Locate the cell with the specified text and output its [x, y] center coordinate. 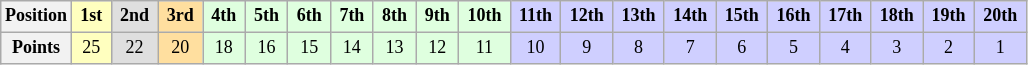
13th [639, 16]
17th [845, 16]
15th [742, 16]
3rd [180, 16]
Position [36, 16]
12 [438, 48]
11 [485, 48]
25 [91, 48]
15 [310, 48]
16th [794, 16]
1st [91, 16]
10th [485, 16]
13 [394, 48]
14 [352, 48]
5 [794, 48]
18 [224, 48]
7th [352, 16]
9th [438, 16]
9 [587, 48]
6th [310, 16]
8 [639, 48]
1 [1000, 48]
20 [180, 48]
12th [587, 16]
4 [845, 48]
10 [536, 48]
4th [224, 16]
2nd [134, 16]
16 [266, 48]
11th [536, 16]
Points [36, 48]
7 [690, 48]
3 [897, 48]
6 [742, 48]
5th [266, 16]
8th [394, 16]
19th [949, 16]
20th [1000, 16]
18th [897, 16]
22 [134, 48]
2 [949, 48]
14th [690, 16]
